Provide the [x, y] coordinate of the cell's center where the given text is located.  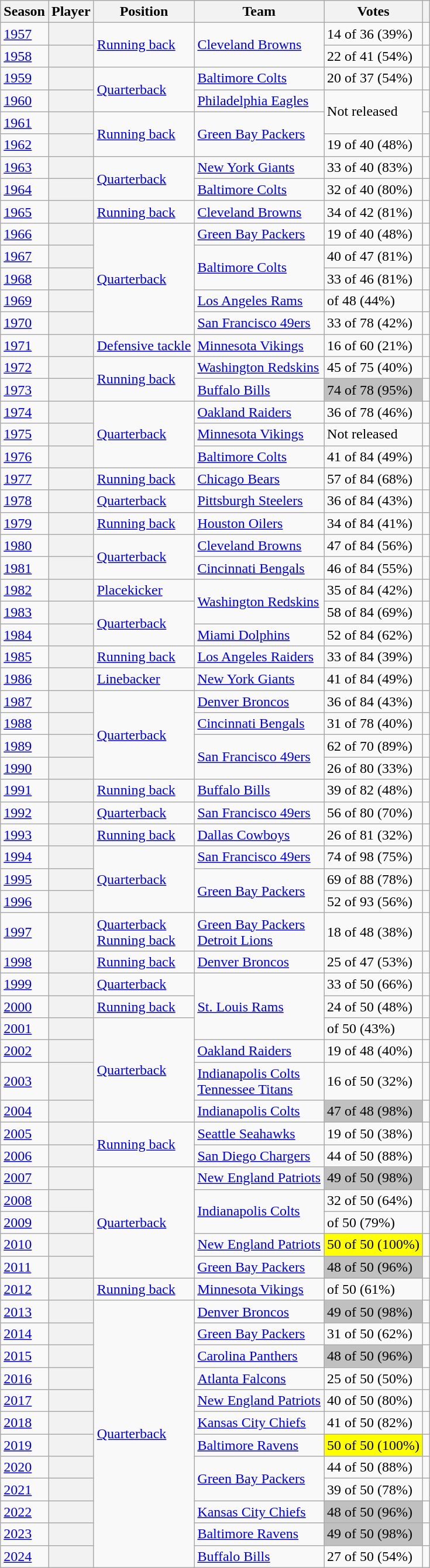
33 of 84 (39%) [373, 657]
Houston Oilers [259, 523]
of 48 (44%) [373, 301]
1972 [25, 368]
1965 [25, 212]
35 of 84 (42%) [373, 590]
2011 [25, 1267]
2008 [25, 1200]
Position [144, 12]
1982 [25, 590]
1995 [25, 879]
1994 [25, 857]
2005 [25, 1134]
39 of 82 (48%) [373, 790]
1968 [25, 279]
Votes [373, 12]
Philadelphia Eagles [259, 101]
2006 [25, 1156]
33 of 78 (42%) [373, 323]
1992 [25, 813]
Defensive tackle [144, 346]
1988 [25, 724]
St. Louis Rams [259, 1006]
1983 [25, 612]
19 of 50 (38%) [373, 1134]
62 of 70 (89%) [373, 746]
1963 [25, 167]
52 of 84 (62%) [373, 634]
2009 [25, 1222]
26 of 80 (33%) [373, 768]
2018 [25, 1423]
Seattle Seahawks [259, 1134]
2012 [25, 1289]
San Diego Chargers [259, 1156]
25 of 50 (50%) [373, 1378]
2016 [25, 1378]
1960 [25, 101]
1986 [25, 679]
2021 [25, 1490]
Miami Dolphins [259, 634]
1993 [25, 835]
41 of 50 (82%) [373, 1423]
1976 [25, 457]
1980 [25, 545]
25 of 47 (53%) [373, 962]
19 of 48 (40%) [373, 1051]
2010 [25, 1245]
2024 [25, 1556]
16 of 50 (32%) [373, 1082]
2023 [25, 1534]
1989 [25, 746]
57 of 84 (68%) [373, 479]
32 of 50 (64%) [373, 1200]
2019 [25, 1445]
40 of 47 (81%) [373, 256]
Dallas Cowboys [259, 835]
1969 [25, 301]
Indianapolis ColtsTennessee Titans [259, 1082]
46 of 84 (55%) [373, 568]
33 of 46 (81%) [373, 279]
Player [71, 12]
47 of 84 (56%) [373, 545]
2004 [25, 1111]
Placekicker [144, 590]
32 of 40 (80%) [373, 189]
Pittsburgh Steelers [259, 501]
Carolina Panthers [259, 1356]
56 of 80 (70%) [373, 813]
Atlanta Falcons [259, 1378]
1975 [25, 434]
1962 [25, 145]
QuarterbackRunning back [144, 932]
33 of 50 (66%) [373, 984]
1990 [25, 768]
1971 [25, 346]
20 of 37 (54%) [373, 78]
2020 [25, 1467]
1958 [25, 56]
40 of 50 (80%) [373, 1401]
2002 [25, 1051]
1978 [25, 501]
1961 [25, 123]
1979 [25, 523]
2022 [25, 1512]
1970 [25, 323]
18 of 48 (38%) [373, 932]
16 of 60 (21%) [373, 346]
1966 [25, 234]
34 of 84 (41%) [373, 523]
1985 [25, 657]
34 of 42 (81%) [373, 212]
2001 [25, 1029]
1999 [25, 984]
2015 [25, 1356]
1998 [25, 962]
1964 [25, 189]
1997 [25, 932]
of 50 (79%) [373, 1222]
1973 [25, 390]
2003 [25, 1082]
1974 [25, 412]
Chicago Bears [259, 479]
Green Bay PackersDetroit Lions [259, 932]
2013 [25, 1311]
58 of 84 (69%) [373, 612]
1959 [25, 78]
1957 [25, 34]
1984 [25, 634]
74 of 98 (75%) [373, 857]
1996 [25, 902]
52 of 93 (56%) [373, 902]
31 of 50 (62%) [373, 1334]
2017 [25, 1401]
36 of 78 (46%) [373, 412]
14 of 36 (39%) [373, 34]
2014 [25, 1334]
of 50 (43%) [373, 1029]
2007 [25, 1178]
1987 [25, 702]
2000 [25, 1006]
69 of 88 (78%) [373, 879]
Linebacker [144, 679]
Los Angeles Raiders [259, 657]
47 of 48 (98%) [373, 1111]
26 of 81 (32%) [373, 835]
Team [259, 12]
1967 [25, 256]
22 of 41 (54%) [373, 56]
Los Angeles Rams [259, 301]
74 of 78 (95%) [373, 390]
27 of 50 (54%) [373, 1556]
Season [25, 12]
1991 [25, 790]
31 of 78 (40%) [373, 724]
33 of 40 (83%) [373, 167]
1981 [25, 568]
24 of 50 (48%) [373, 1006]
39 of 50 (78%) [373, 1490]
45 of 75 (40%) [373, 368]
of 50 (61%) [373, 1289]
1977 [25, 479]
